Extract the [X, Y] coordinate from the center of the cell holding the provided text.  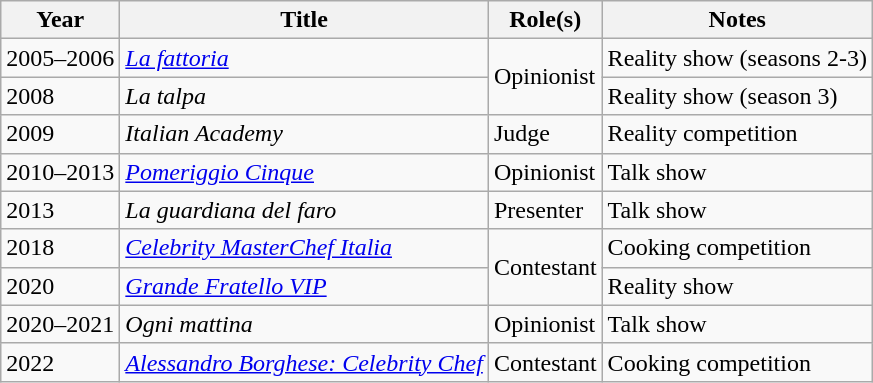
Reality show [737, 286]
Reality show (season 3) [737, 96]
Alessandro Borghese: Celebrity Chef [304, 362]
2009 [60, 134]
Reality show (seasons 2-3) [737, 58]
2010–2013 [60, 172]
2008 [60, 96]
Grande Fratello VIP [304, 286]
La guardiana del faro [304, 210]
Role(s) [545, 20]
Reality competition [737, 134]
Presenter [545, 210]
2013 [60, 210]
2020 [60, 286]
2022 [60, 362]
Italian Academy [304, 134]
Judge [545, 134]
Title [304, 20]
Notes [737, 20]
2020–2021 [60, 324]
Year [60, 20]
Ogni mattina [304, 324]
La fattoria [304, 58]
2018 [60, 248]
Pomeriggio Cinque [304, 172]
Celebrity MasterChef Italia [304, 248]
2005–2006 [60, 58]
La talpa [304, 96]
